Return [X, Y] of the center of cell containing provided text 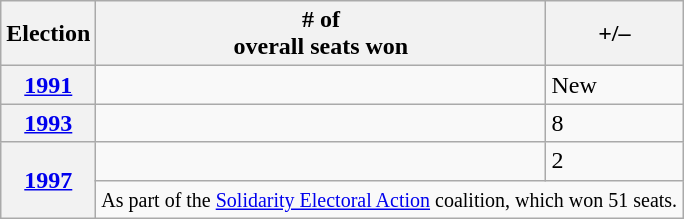
2 [614, 161]
1993 [48, 123]
Election [48, 34]
As part of the Solidarity Electoral Action coalition, which won 51 seats. [390, 199]
1991 [48, 85]
# ofoverall seats won [321, 34]
8 [614, 123]
+/– [614, 34]
New [614, 85]
1997 [48, 180]
